Search for the cell housing the specified text and yield its (x, y) center coordinate. 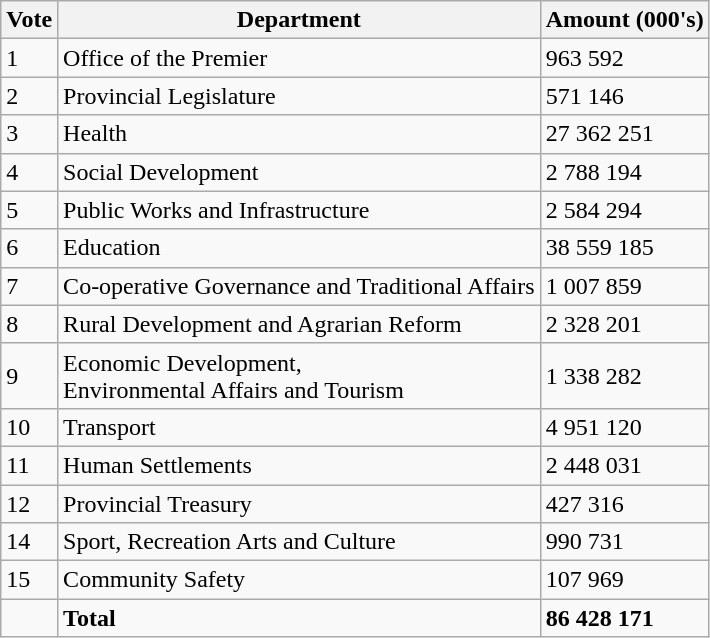
86 428 171 (624, 618)
Provincial Legislature (300, 96)
12 (30, 503)
427 316 (624, 503)
963 592 (624, 58)
1 007 859 (624, 286)
8 (30, 324)
Provincial Treasury (300, 503)
2 328 201 (624, 324)
Co-operative Governance and Traditional Affairs (300, 286)
15 (30, 580)
Vote (30, 20)
2 584 294 (624, 210)
Education (300, 248)
4 951 120 (624, 427)
2 (30, 96)
Health (300, 134)
Amount (000's) (624, 20)
Social Development (300, 172)
11 (30, 465)
10 (30, 427)
Department (300, 20)
Transport (300, 427)
Rural Development and Agrarian Reform (300, 324)
2 448 031 (624, 465)
Total (300, 618)
14 (30, 542)
107 969 (624, 580)
6 (30, 248)
4 (30, 172)
2 788 194 (624, 172)
7 (30, 286)
990 731 (624, 542)
Human Settlements (300, 465)
5 (30, 210)
Sport, Recreation Arts and Culture (300, 542)
38 559 185 (624, 248)
Economic Development,Environmental Affairs and Tourism (300, 376)
27 362 251 (624, 134)
571 146 (624, 96)
9 (30, 376)
1 338 282 (624, 376)
1 (30, 58)
Public Works and Infrastructure (300, 210)
Community Safety (300, 580)
Office of the Premier (300, 58)
3 (30, 134)
